Detect which cell encompasses the target text, then output its [x, y] center coordinate. 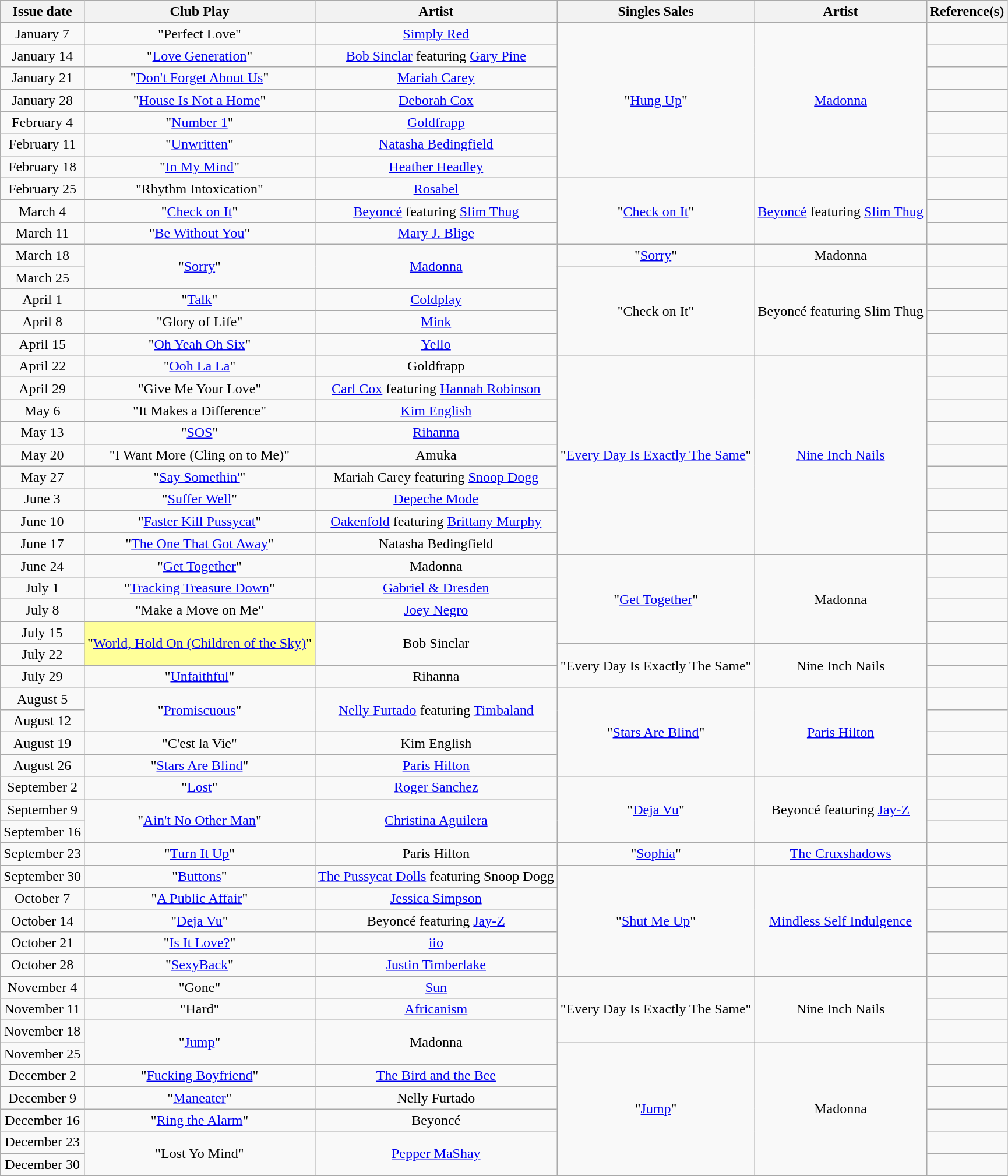
"Number 1" [199, 122]
"Love Generation" [199, 56]
Carl Cox featuring Hannah Robinson [436, 389]
April 15 [43, 344]
"Turn It Up" [199, 854]
"Glory of Life" [199, 322]
Yello [436, 344]
"Say Somethin'" [199, 477]
November 4 [43, 987]
Beyoncé [436, 1120]
November 18 [43, 1032]
"Shut Me Up" [656, 920]
Nelly Furtado featuring Timbaland [436, 710]
Mink [436, 322]
August 5 [43, 699]
"SexyBack" [199, 965]
"Make a Move on Me" [199, 610]
April 8 [43, 322]
September 30 [43, 876]
"Talk" [199, 300]
"Maneater" [199, 1098]
Heather Headley [436, 167]
April 1 [43, 300]
Deborah Cox [436, 100]
Singles Sales [656, 12]
Sun [436, 987]
May 13 [43, 433]
July 15 [43, 632]
May 20 [43, 455]
Jessica Simpson [436, 898]
October 28 [43, 965]
November 11 [43, 1009]
Mindless Self Indulgence [840, 920]
"Unwritten" [199, 144]
"Fucking Boyfriend" [199, 1076]
Depeche Mode [436, 499]
"Buttons" [199, 876]
August 26 [43, 765]
"Tracking Treasure Down" [199, 588]
Bob Sinclar [436, 643]
Africanism [436, 1009]
"Is It Love?" [199, 942]
"Hung Up" [656, 100]
August 19 [43, 743]
April 22 [43, 366]
July 29 [43, 677]
"Promiscuous" [199, 710]
July 8 [43, 610]
February 11 [43, 144]
January 7 [43, 34]
"A Public Affair" [199, 898]
July 22 [43, 655]
May 27 [43, 477]
"Lost Yo Mind" [199, 1153]
Rosabel [436, 189]
"C'est la Vie" [199, 743]
"Gone" [199, 987]
September 16 [43, 832]
"SOS" [199, 433]
October 21 [43, 942]
December 16 [43, 1120]
"The One That Got Away" [199, 543]
Reference(s) [967, 12]
"Give Me Your Love" [199, 389]
Gabriel & Dresden [436, 588]
"I Want More (Cling on to Me)" [199, 455]
The Pussycat Dolls featuring Snoop Dogg [436, 876]
The Bird and the Bee [436, 1076]
The Cruxshadows [840, 854]
February 4 [43, 122]
"House Is Not a Home" [199, 100]
July 1 [43, 588]
June 10 [43, 521]
December 23 [43, 1142]
Bob Sinclar featuring Gary Pine [436, 56]
January 28 [43, 100]
June 24 [43, 566]
"Oh Yeah Oh Six" [199, 344]
February 18 [43, 167]
August 12 [43, 721]
Club Play [199, 12]
December 2 [43, 1076]
"Hard" [199, 1009]
"Be Without You" [199, 233]
June 3 [43, 499]
September 9 [43, 810]
May 6 [43, 411]
Simply Red [436, 34]
October 7 [43, 898]
iio [436, 942]
Issue date [43, 12]
"In My Mind" [199, 167]
"Lost" [199, 787]
"World, Hold On (Children of the Sky)" [199, 643]
December 30 [43, 1164]
Mary J. Blige [436, 233]
Roger Sanchez [436, 787]
Amuka [436, 455]
March 4 [43, 211]
March 18 [43, 255]
"Sophia" [656, 854]
"Rhythm Intoxication" [199, 189]
October 14 [43, 920]
"Don't Forget About Us" [199, 78]
Joey Negro [436, 610]
"Ring the Alarm" [199, 1120]
April 29 [43, 389]
Nelly Furtado [436, 1098]
January 14 [43, 56]
"Unfaithful" [199, 677]
Justin Timberlake [436, 965]
June 17 [43, 543]
Coldplay [436, 300]
"Ooh La La" [199, 366]
March 11 [43, 233]
March 25 [43, 278]
"Ain't No Other Man" [199, 821]
January 21 [43, 78]
Christina Aguilera [436, 821]
Pepper MaShay [436, 1153]
September 2 [43, 787]
"Perfect Love" [199, 34]
"It Makes a Difference" [199, 411]
Mariah Carey featuring Snoop Dogg [436, 477]
"Faster Kill Pussycat" [199, 521]
November 25 [43, 1054]
December 9 [43, 1098]
September 23 [43, 854]
Oakenfold featuring Brittany Murphy [436, 521]
"Suffer Well" [199, 499]
Mariah Carey [436, 78]
February 25 [43, 189]
